Determine the [x, y] coordinate at the center of the cell enclosing the given text.  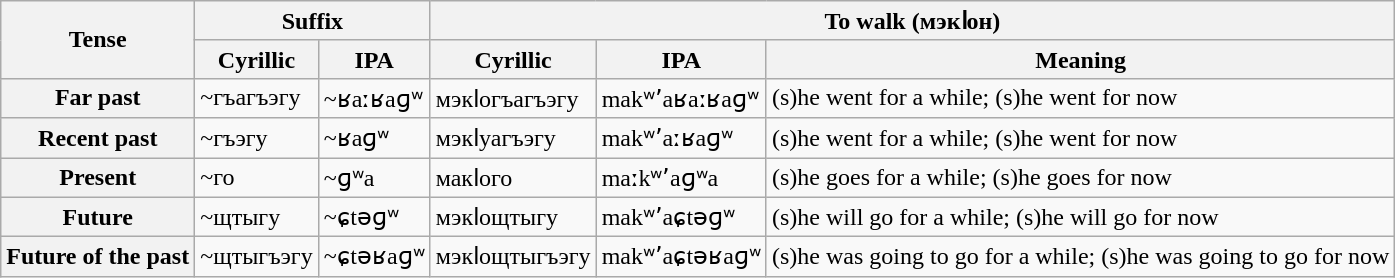
(s)he was going to go for a while; (s)he was going to go for now [1080, 257]
makʷʼaɕtəʁaɡʷ [681, 257]
Future of the past [98, 257]
мэкӏощтыгу [513, 217]
~ʁaːʁaɡʷ [374, 98]
maːkʷʼaɡʷa [681, 178]
мэкӏощтыгъэгу [513, 257]
makʷʼaɕtəɡʷ [681, 217]
Present [98, 178]
Future [98, 217]
~гъэгу [257, 138]
Tense [98, 40]
(s)he will go for a while; (s)he will go for now [1080, 217]
To walk (мэкӏон) [912, 21]
~ɕtəɡʷ [374, 217]
~ɡʷa [374, 178]
макӏого [513, 178]
~го [257, 178]
makʷʼaːʁaɡʷ [681, 138]
Suffix [312, 21]
~щтыгу [257, 217]
мэкӏуагъэгу [513, 138]
Far past [98, 98]
Meaning [1080, 59]
~ʁaɡʷ [374, 138]
~щтыгъэгу [257, 257]
мэкӏогъагъэгу [513, 98]
~ɕtəʁaɡʷ [374, 257]
~гъагъэгу [257, 98]
Recent past [98, 138]
makʷʼaʁaːʁaɡʷ [681, 98]
(s)he goes for a while; (s)he goes for now [1080, 178]
